Determine the [X, Y] coordinate at the center of the cell enclosing the given text.  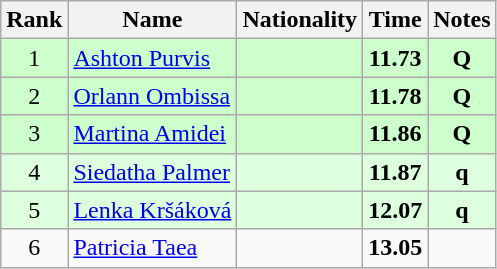
Time [396, 20]
12.07 [396, 210]
Name [152, 20]
Patricia Taea [152, 248]
5 [34, 210]
1 [34, 58]
Orlann Ombissa [152, 96]
11.87 [396, 172]
11.78 [396, 96]
2 [34, 96]
11.73 [396, 58]
Ashton Purvis [152, 58]
Nationality [300, 20]
13.05 [396, 248]
Martina Amidei [152, 134]
Lenka Kršáková [152, 210]
Siedatha Palmer [152, 172]
Rank [34, 20]
Notes [462, 20]
4 [34, 172]
11.86 [396, 134]
6 [34, 248]
3 [34, 134]
